Capture the cell that displays the provided text and extract its (x, y) central coordinate. 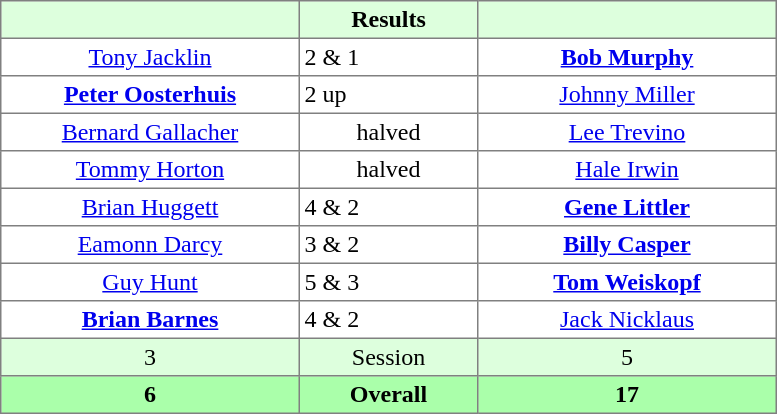
Jack Nicklaus (627, 320)
Overall (388, 395)
5 (627, 357)
Peter Oosterhuis (150, 95)
3 & 2 (388, 245)
Gene Littler (627, 207)
Eamonn Darcy (150, 245)
17 (627, 395)
Tony Jacklin (150, 57)
Brian Huggett (150, 207)
Brian Barnes (150, 320)
6 (150, 395)
3 (150, 357)
Johnny Miller (627, 95)
2 up (388, 95)
2 & 1 (388, 57)
5 & 3 (388, 282)
Billy Casper (627, 245)
Bob Murphy (627, 57)
Tommy Horton (150, 170)
Session (388, 357)
Tom Weiskopf (627, 282)
Lee Trevino (627, 132)
Hale Irwin (627, 170)
Results (388, 20)
Bernard Gallacher (150, 132)
Guy Hunt (150, 282)
